For the text-containing cell, return its midpoint in [X, Y] coordinate format. 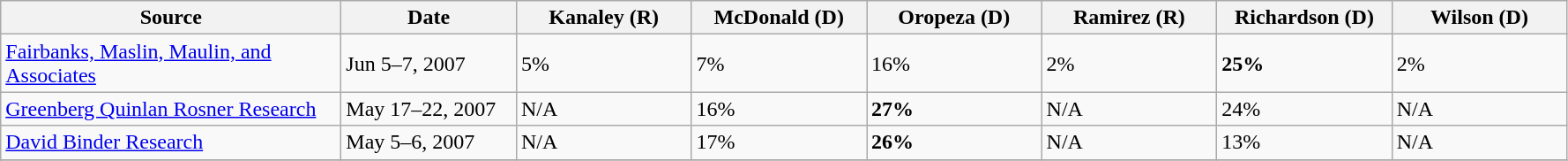
5% [603, 64]
May 5–6, 2007 [429, 142]
25% [1305, 64]
Wilson (D) [1480, 18]
Richardson (D) [1305, 18]
McDonald (D) [780, 18]
Source [171, 18]
27% [954, 109]
Greenberg Quinlan Rosner Research [171, 109]
May 17–22, 2007 [429, 109]
Date [429, 18]
Oropeza (D) [954, 18]
24% [1305, 109]
Ramirez (R) [1129, 18]
26% [954, 142]
David Binder Research [171, 142]
7% [780, 64]
13% [1305, 142]
Jun 5–7, 2007 [429, 64]
Kanaley (R) [603, 18]
Fairbanks, Maslin, Maulin, and Associates [171, 64]
17% [780, 142]
